Search for the cell housing the specified text and yield its [X, Y] center coordinate. 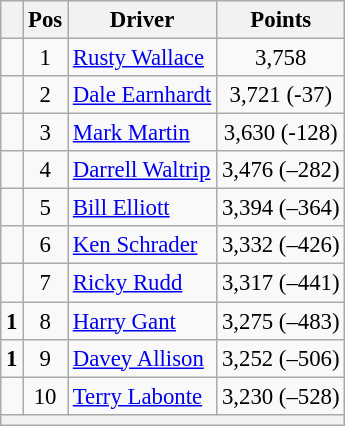
10 [46, 396]
8 [46, 321]
Davey Allison [142, 358]
Harry Gant [142, 321]
7 [46, 283]
Dale Earnhardt [142, 95]
3,630 (-128) [281, 133]
3 [46, 133]
Pos [46, 20]
3,230 (–528) [281, 396]
Terry Labonte [142, 396]
3,275 (–483) [281, 321]
Ken Schrader [142, 245]
9 [46, 358]
3,332 (–426) [281, 245]
3,476 (–282) [281, 170]
5 [46, 208]
4 [46, 170]
Mark Martin [142, 133]
Ricky Rudd [142, 283]
Darrell Waltrip [142, 170]
3,758 [281, 58]
2 [46, 95]
3,252 (–506) [281, 358]
Bill Elliott [142, 208]
3,317 (–441) [281, 283]
Driver [142, 20]
3,721 (-37) [281, 95]
3,394 (–364) [281, 208]
6 [46, 245]
Rusty Wallace [142, 58]
Points [281, 20]
